Pinpoint the cell where the given text exists, returning its [x, y] midpoint coordinate. 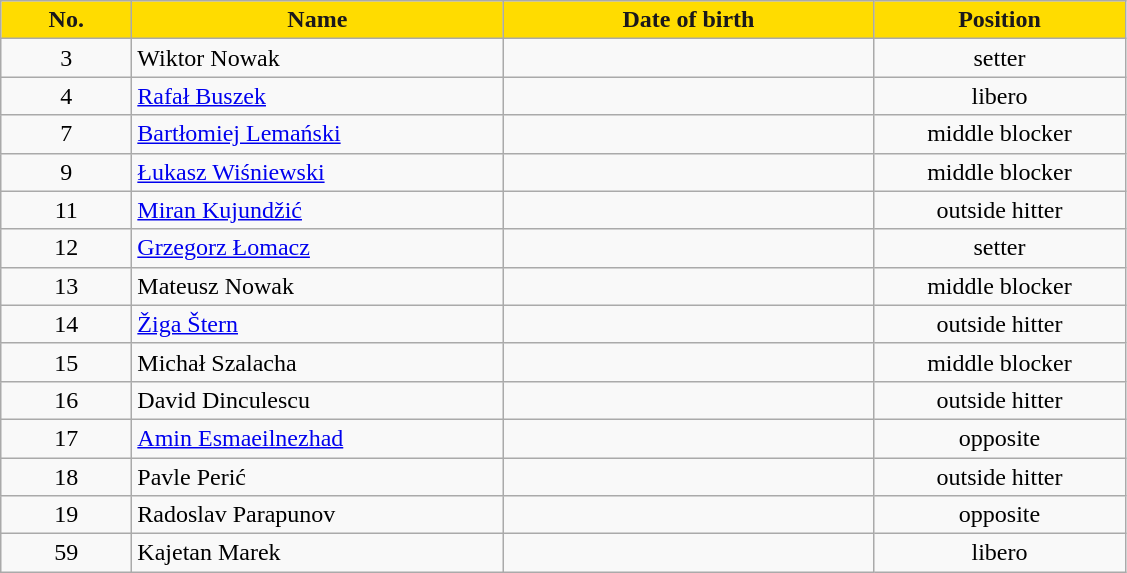
Miran Kujundžić [318, 210]
11 [66, 210]
59 [66, 553]
Mateusz Nowak [318, 286]
18 [66, 477]
7 [66, 134]
Łukasz Wiśniewski [318, 172]
Wiktor Nowak [318, 58]
Bartłomiej Lemański [318, 134]
12 [66, 248]
Amin Esmaeilnezhad [318, 438]
14 [66, 324]
3 [66, 58]
Grzegorz Łomacz [318, 248]
9 [66, 172]
Name [318, 20]
Rafał Buszek [318, 96]
19 [66, 515]
Pavle Perić [318, 477]
Michał Szalacha [318, 362]
17 [66, 438]
Kajetan Marek [318, 553]
15 [66, 362]
16 [66, 400]
Position [1000, 20]
13 [66, 286]
Date of birth [688, 20]
Radoslav Parapunov [318, 515]
No. [66, 20]
4 [66, 96]
Žiga Štern [318, 324]
David Dinculescu [318, 400]
